Determine the (X, Y) coordinate at the center of the cell enclosing the given text.  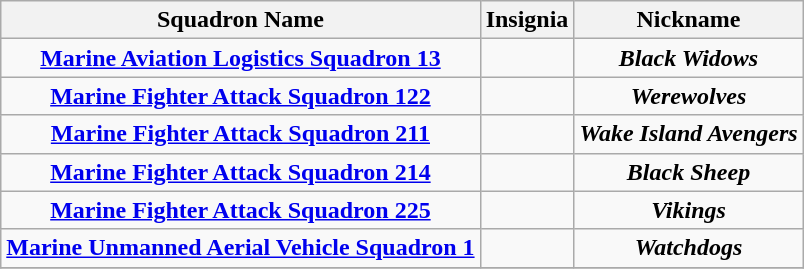
Wake Island Avengers (688, 134)
Nickname (688, 20)
Marine Fighter Attack Squadron 214 (240, 172)
Squadron Name (240, 20)
Marine Fighter Attack Squadron 225 (240, 210)
Black Sheep (688, 172)
Insignia (527, 20)
Marine Unmanned Aerial Vehicle Squadron 1 (240, 248)
Marine Fighter Attack Squadron 122 (240, 96)
Marine Aviation Logistics Squadron 13 (240, 58)
Watchdogs (688, 248)
Black Widows (688, 58)
Marine Fighter Attack Squadron 211 (240, 134)
Vikings (688, 210)
Werewolves (688, 96)
